Capture the cell that displays the provided text and extract its (x, y) central coordinate. 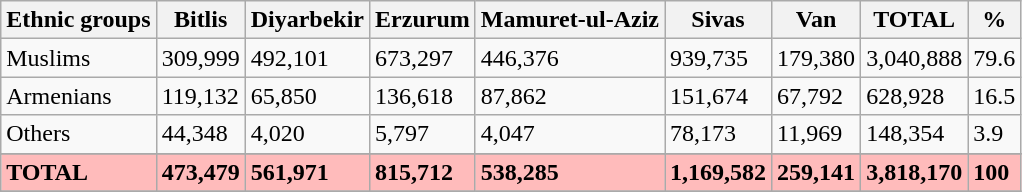
673,297 (423, 58)
309,999 (200, 58)
492,101 (307, 58)
4,020 (307, 134)
4,047 (570, 134)
Mamuret-ul-Aziz (570, 20)
3,040,888 (914, 58)
44,348 (200, 134)
939,735 (718, 58)
Sivas (718, 20)
561,971 (307, 172)
179,380 (816, 58)
148,354 (914, 134)
78,173 (718, 134)
815,712 (423, 172)
446,376 (570, 58)
Bitlis (200, 20)
Armenians (78, 96)
Others (78, 134)
259,141 (816, 172)
Diyarbekir (307, 20)
11,969 (816, 134)
Erzurum (423, 20)
Muslims (78, 58)
Ethnic groups (78, 20)
3.9 (994, 134)
628,928 (914, 96)
151,674 (718, 96)
100 (994, 172)
119,132 (200, 96)
65,850 (307, 96)
136,618 (423, 96)
3,818,170 (914, 172)
1,169,582 (718, 172)
67,792 (816, 96)
16.5 (994, 96)
79.6 (994, 58)
% (994, 20)
87,862 (570, 96)
5,797 (423, 134)
Van (816, 20)
473,479 (200, 172)
538,285 (570, 172)
